Determine the [x, y] coordinate at the center of the cell enclosing the given text.  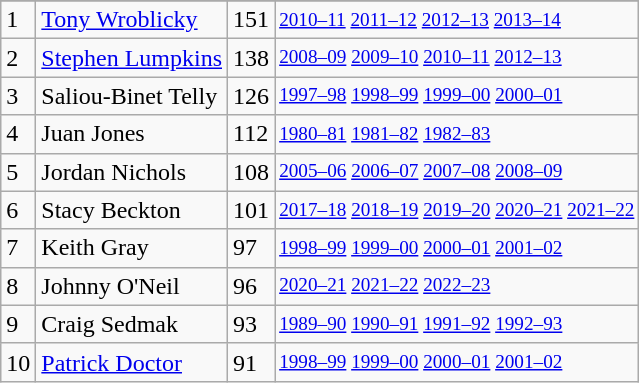
2020–21 2021–22 2022–23 [457, 286]
9 [18, 324]
10 [18, 362]
151 [252, 20]
7 [18, 248]
Juan Jones [132, 134]
2 [18, 58]
5 [18, 172]
2008–09 2009–10 2010–11 2012–13 [457, 58]
Johnny O'Neil [132, 286]
Patrick Doctor [132, 362]
2005–06 2006–07 2007–08 2008–09 [457, 172]
93 [252, 324]
8 [18, 286]
6 [18, 210]
4 [18, 134]
96 [252, 286]
91 [252, 362]
101 [252, 210]
Keith Gray [132, 248]
112 [252, 134]
Tony Wroblicky [132, 20]
1997–98 1998–99 1999–00 2000–01 [457, 96]
3 [18, 96]
Saliou-Binet Telly [132, 96]
1980–81 1981–82 1982–83 [457, 134]
Craig Sedmak [132, 324]
1989–90 1990–91 1991–92 1992–93 [457, 324]
Stacy Beckton [132, 210]
2017–18 2018–19 2019–20 2020–21 2021–22 [457, 210]
Jordan Nichols [132, 172]
108 [252, 172]
Stephen Lumpkins [132, 58]
138 [252, 58]
2010–11 2011–12 2012–13 2013–14 [457, 20]
126 [252, 96]
97 [252, 248]
1 [18, 20]
